For the text-containing cell, return its midpoint in [x, y] coordinate format. 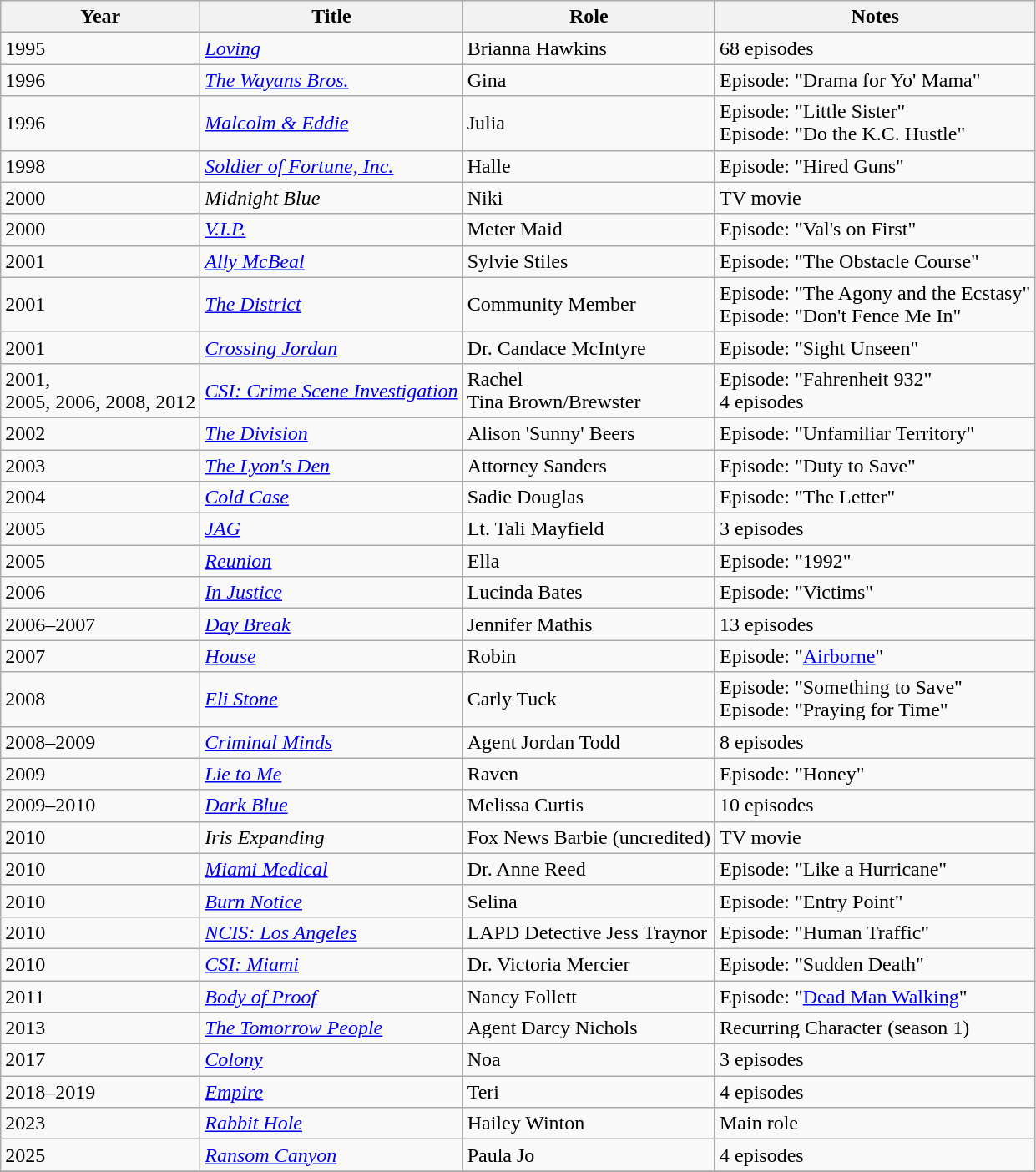
Episode: "Sudden Death" [875, 964]
Lucinda Bates [589, 593]
10 episodes [875, 806]
Alison 'Sunny' Beers [589, 433]
13 episodes [875, 624]
The Lyon's Den [331, 465]
Attorney Sanders [589, 465]
Episode: "The Agony and the Ecstasy"Episode: "Don't Fence Me In" [875, 304]
Nancy Follett [589, 996]
Cold Case [331, 498]
LAPD Detective Jess Traynor [589, 932]
Burn Notice [331, 901]
Episode: "Hired Guns" [875, 166]
Lt. Tali Mayfield [589, 529]
2001,2005, 2006, 2008, 2012 [100, 391]
Ella [589, 561]
2023 [100, 1124]
Carly Tuck [589, 700]
2013 [100, 1028]
Ally McBeal [331, 261]
CSI: Crime Scene Investigation [331, 391]
Eli Stone [331, 700]
2002 [100, 433]
Episode: "Like a Hurricane" [875, 869]
Malcolm & Eddie [331, 124]
Crossing Jordan [331, 347]
Miami Medical [331, 869]
Episode: "The Letter" [875, 498]
2025 [100, 1155]
Episode: "1992" [875, 561]
Episode: "Duty to Save" [875, 465]
Episode: "Unfamiliar Territory" [875, 433]
2009–2010 [100, 806]
Episode: "Human Traffic" [875, 932]
Midnight Blue [331, 198]
Episode: "Something to Save"Episode: "Praying for Time" [875, 700]
2006–2007 [100, 624]
House [331, 656]
Empire [331, 1092]
Episode: "Drama for Yo' Mama" [875, 80]
Agent Darcy Nichols [589, 1028]
Dark Blue [331, 806]
Year [100, 17]
Episode: "Little Sister"Episode: "Do the K.C. Hustle" [875, 124]
Selina [589, 901]
Dr. Victoria Mercier [589, 964]
Soldier of Fortune, Inc. [331, 166]
2004 [100, 498]
2008–2009 [100, 742]
The Division [331, 433]
Gina [589, 80]
Meter Maid [589, 230]
Episode: "Airborne" [875, 656]
Episode: "Entry Point" [875, 901]
Criminal Minds [331, 742]
V.I.P. [331, 230]
Lie to Me [331, 774]
JAG [331, 529]
Reunion [331, 561]
Noa [589, 1060]
Dr. Anne Reed [589, 869]
Episode: "Victims" [875, 593]
Episode: "The Obstacle Course" [875, 261]
CSI: Miami [331, 964]
RachelTina Brown/Brewster [589, 391]
2009 [100, 774]
Day Break [331, 624]
Episode: "Honey" [875, 774]
The District [331, 304]
Dr. Candace McIntyre [589, 347]
Brianna Hawkins [589, 48]
Julia [589, 124]
Fox News Barbie (uncredited) [589, 837]
2018–2019 [100, 1092]
The Wayans Bros. [331, 80]
Hailey Winton [589, 1124]
Paula Jo [589, 1155]
Iris Expanding [331, 837]
Raven [589, 774]
In Justice [331, 593]
2006 [100, 593]
Sylvie Stiles [589, 261]
1995 [100, 48]
2011 [100, 996]
Melissa Curtis [589, 806]
Teri [589, 1092]
Rabbit Hole [331, 1124]
68 episodes [875, 48]
Robin [589, 656]
Jennifer Mathis [589, 624]
Agent Jordan Todd [589, 742]
1998 [100, 166]
Loving [331, 48]
Body of Proof [331, 996]
Recurring Character (season 1) [875, 1028]
Ransom Canyon [331, 1155]
Role [589, 17]
2017 [100, 1060]
Halle [589, 166]
8 episodes [875, 742]
2008 [100, 700]
The Tomorrow People [331, 1028]
2003 [100, 465]
Colony [331, 1060]
Episode: "Sight Unseen" [875, 347]
Episode: "Val's on First" [875, 230]
NCIS: Los Angeles [331, 932]
Episode: "Fahrenheit 932"4 episodes [875, 391]
Sadie Douglas [589, 498]
Main role [875, 1124]
Notes [875, 17]
Community Member [589, 304]
Title [331, 17]
Niki [589, 198]
Episode: "Dead Man Walking" [875, 996]
2007 [100, 656]
